Extract the (x, y) coordinate from the center of the cell holding the provided text.  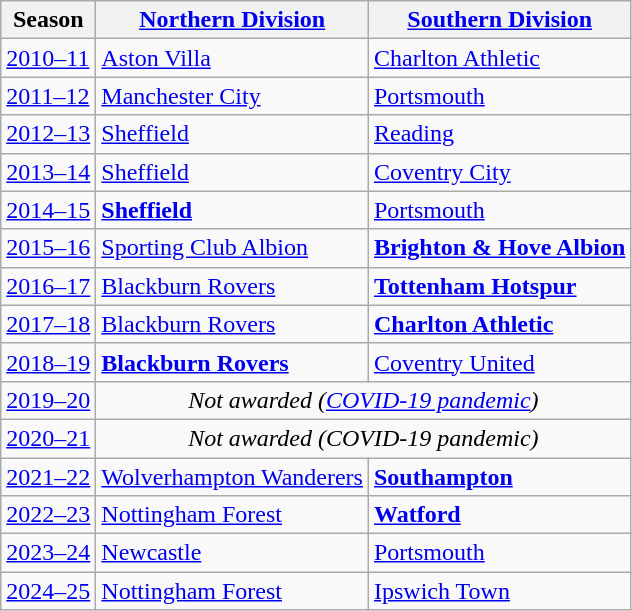
2019–20 (48, 400)
Coventry City (499, 172)
Season (48, 20)
Southern Division (499, 20)
2021–22 (48, 477)
2023–24 (48, 553)
2017–18 (48, 324)
2020–21 (48, 438)
Wolverhampton Wanderers (232, 477)
Reading (499, 134)
Brighton & Hove Albion (499, 248)
Coventry United (499, 362)
Manchester City (232, 96)
2018–19 (48, 362)
2022–23 (48, 515)
2010–11 (48, 58)
2014–15 (48, 210)
Sporting Club Albion (232, 248)
2012–13 (48, 134)
Tottenham Hotspur (499, 286)
2015–16 (48, 248)
Aston Villa (232, 58)
Watford (499, 515)
Newcastle (232, 553)
2024–25 (48, 591)
2016–17 (48, 286)
2011–12 (48, 96)
2013–14 (48, 172)
Southampton (499, 477)
Northern Division (232, 20)
Ipswich Town (499, 591)
